Output the [X, Y] coordinate of the center of the cell containing the given text.  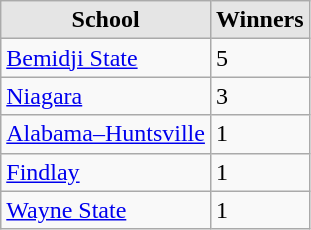
Wayne State [106, 210]
3 [260, 96]
Alabama–Huntsville [106, 134]
Findlay [106, 172]
Niagara [106, 96]
School [106, 20]
Bemidji State [106, 58]
5 [260, 58]
Winners [260, 20]
